Pinpoint the cell where the given text exists, returning its [X, Y] midpoint coordinate. 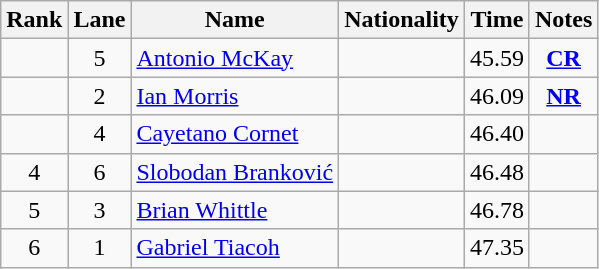
CR [563, 58]
Slobodan Branković [235, 172]
NR [563, 96]
46.78 [496, 210]
Name [235, 20]
46.48 [496, 172]
Cayetano Cornet [235, 134]
2 [100, 96]
Gabriel Tiacoh [235, 248]
Brian Whittle [235, 210]
46.09 [496, 96]
46.40 [496, 134]
45.59 [496, 58]
47.35 [496, 248]
Antonio McKay [235, 58]
1 [100, 248]
3 [100, 210]
Lane [100, 20]
Ian Morris [235, 96]
Time [496, 20]
Notes [563, 20]
Rank [34, 20]
Nationality [402, 20]
